Search for the cell housing the specified text and yield its [X, Y] center coordinate. 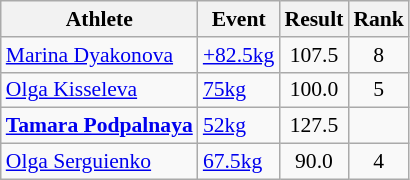
Tamara Podpalnaya [100, 126]
Event [239, 19]
100.0 [314, 90]
Olga Kisseleva [100, 90]
127.5 [314, 126]
Result [314, 19]
67.5kg [239, 162]
Olga Serguienko [100, 162]
+82.5kg [239, 55]
4 [378, 162]
107.5 [314, 55]
Marina Dyakonova [100, 55]
Rank [378, 19]
52kg [239, 126]
90.0 [314, 162]
Athlete [100, 19]
5 [378, 90]
8 [378, 55]
75kg [239, 90]
